Find where the given text appears and provide that cell's center as (X, Y) coordinate. 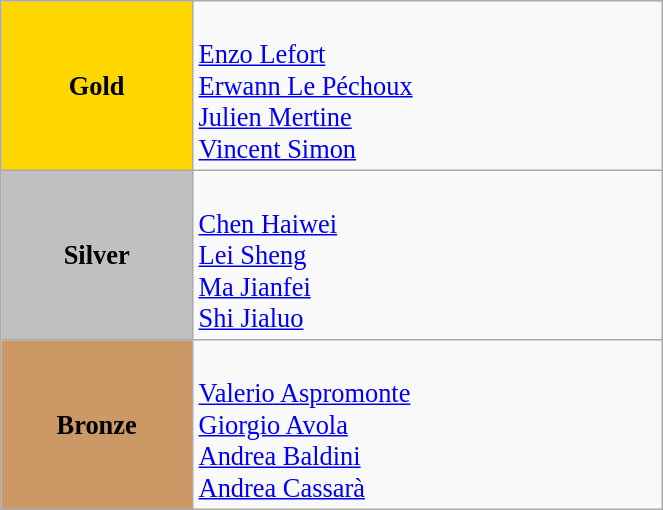
Gold (97, 85)
Silver (97, 255)
Enzo LefortErwann Le PéchouxJulien MertineVincent Simon (428, 85)
Valerio AspromonteGiorgio AvolaAndrea BaldiniAndrea Cassarà (428, 424)
Bronze (97, 424)
Chen HaiweiLei ShengMa JianfeiShi Jialuo (428, 255)
